From the cell containing the given text, extract its center point as (x, y) coordinate. 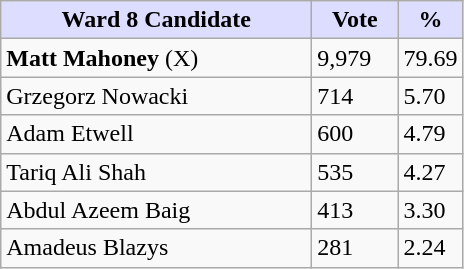
Amadeus Blazys (156, 248)
5.70 (430, 96)
535 (355, 172)
Abdul Azeem Baig (156, 210)
79.69 (430, 58)
2.24 (430, 248)
9,979 (355, 58)
4.27 (430, 172)
Tariq Ali Shah (156, 172)
714 (355, 96)
4.79 (430, 134)
3.30 (430, 210)
281 (355, 248)
Vote (355, 20)
% (430, 20)
600 (355, 134)
Ward 8 Candidate (156, 20)
Adam Etwell (156, 134)
Grzegorz Nowacki (156, 96)
413 (355, 210)
Matt Mahoney (X) (156, 58)
